Return the (X, Y) coordinate for the center point of the cell that contains the specified text.  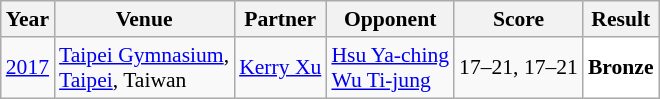
Kerry Xu (280, 68)
Hsu Ya-ching Wu Ti-jung (390, 68)
Venue (144, 19)
2017 (28, 68)
Year (28, 19)
Score (518, 19)
Opponent (390, 19)
Partner (280, 19)
Taipei Gymnasium,Taipei, Taiwan (144, 68)
Result (621, 19)
17–21, 17–21 (518, 68)
Bronze (621, 68)
